Return the (x, y) coordinate for the center point of the cell that contains the specified text.  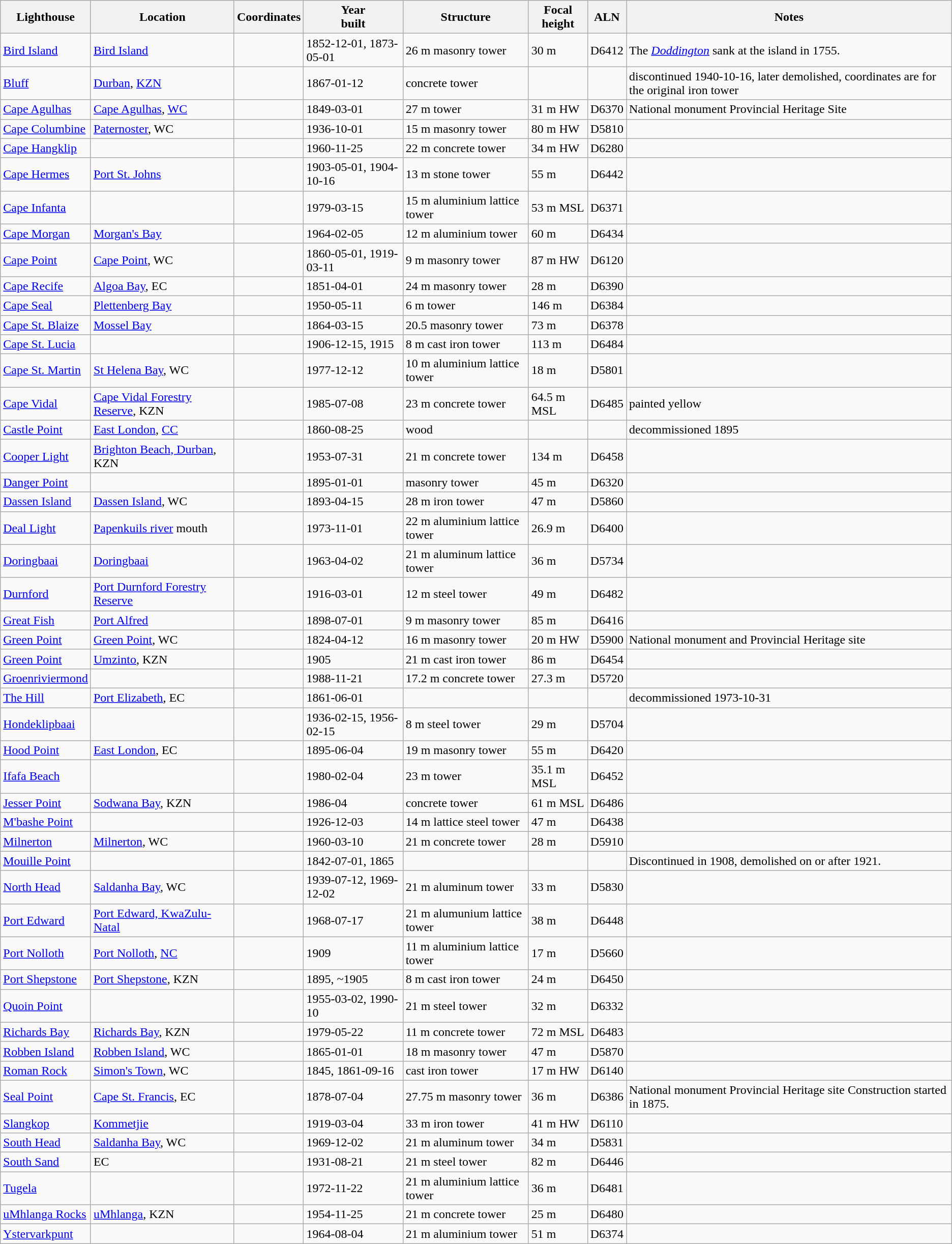
1969-12-02 (353, 1143)
1895, ~1905 (353, 979)
South Head (46, 1143)
1936-02-15, 1956-02-15 (353, 724)
Morgan's Bay (162, 234)
1903-05-01, 1904-10-16 (353, 174)
Dassen Island, WC (162, 502)
19 m masonry tower (466, 750)
Mouille Point (46, 861)
1895-06-04 (353, 750)
20 m HW (558, 640)
D6458 (607, 456)
Structure (466, 17)
11 m concrete tower (466, 1032)
1968-07-17 (353, 920)
Groenriviermond (46, 678)
1954-11-25 (353, 1214)
Coordinates (269, 17)
1985-07-08 (353, 404)
EC (162, 1162)
St Helena Bay, WC (162, 370)
146 m (558, 305)
86 m (558, 659)
D6442 (607, 174)
Castle Point (46, 430)
20.5 masonry tower (466, 325)
1849-03-01 (353, 109)
D6486 (607, 803)
1860-08-25 (353, 430)
Cape St. Martin (46, 370)
Green Point, WC (162, 640)
D5830 (607, 887)
D6446 (607, 1162)
uMhlanga, KZN (162, 1214)
16 m masonry tower (466, 640)
Brighton Beach, Durban, KZN (162, 456)
D6374 (607, 1234)
38 m (558, 920)
D6480 (607, 1214)
Port Shepstone, KZN (162, 979)
D6110 (607, 1123)
13 m stone tower (466, 174)
1939-07-12, 1969-12-02 (353, 887)
Durnford (46, 594)
uMhlanga Rocks (46, 1214)
1824-04-12 (353, 640)
1867-01-12 (353, 83)
1916-03-01 (353, 594)
25 m (558, 1214)
Cooper Light (46, 456)
27.75 m masonry tower (466, 1097)
72 m MSL (558, 1032)
53 m MSL (558, 208)
26 m masonry tower (466, 50)
1861-06-01 (353, 698)
35.1 m MSL (558, 776)
D6483 (607, 1032)
1950-05-11 (353, 305)
1865-01-01 (353, 1051)
D6450 (607, 979)
Lighthouse (46, 17)
D5870 (607, 1051)
Port Alfred (162, 620)
Port Durnford Forestry Reserve (162, 594)
1963-04-02 (353, 561)
1964-08-04 (353, 1234)
Robben Island, WC (162, 1051)
17 m (558, 953)
D6400 (607, 528)
1851-04-01 (353, 286)
D6485 (607, 404)
Algoa Bay, EC (162, 286)
D6438 (607, 822)
27.3 m (558, 678)
D6390 (607, 286)
1986-04 (353, 803)
M'bashe Point (46, 822)
33 m (558, 887)
82 m (558, 1162)
D6416 (607, 620)
Cape Point (46, 259)
Jesser Point (46, 803)
East London, CC (162, 430)
D6454 (607, 659)
31 m HW (558, 109)
D6481 (607, 1189)
decommissioned 1973-10-31 (789, 698)
113 m (558, 344)
27 m tower (466, 109)
8 m steel tower (466, 724)
64.5 m MSL (558, 404)
18 m masonry tower (466, 1051)
51 m (558, 1234)
The Doddington sank at the island in 1755. (789, 50)
22 m aluminium lattice tower (466, 528)
24 m (558, 979)
National monument Provincial Heritage site Construction started in 1875. (789, 1097)
D6482 (607, 594)
85 m (558, 620)
Richards Bay, KZN (162, 1032)
24 m masonry tower (466, 286)
Port Edward (46, 920)
wood (466, 430)
D6386 (607, 1097)
Cape Point, WC (162, 259)
Cape Vidal (46, 404)
masonry tower (466, 482)
Durban, KZN (162, 83)
61 m MSL (558, 803)
D5831 (607, 1143)
21 m aluminum lattice tower (466, 561)
1960-03-10 (353, 842)
Ifafa Beach (46, 776)
North Head (46, 887)
1919-03-04 (353, 1123)
D6140 (607, 1071)
34 m (558, 1143)
Port Nolloth, NC (162, 953)
87 m HW (558, 259)
Ystervarkpunt (46, 1234)
Cape Agulhas, WC (162, 109)
D6371 (607, 208)
73 m (558, 325)
Location (162, 17)
D6434 (607, 234)
1842-07-01, 1865 (353, 861)
D6448 (607, 920)
Cape St. Lucia (46, 344)
Cape St. Francis, EC (162, 1097)
Seal Point (46, 1097)
14 m lattice steel tower (466, 822)
Milnerton, WC (162, 842)
South Sand (46, 1162)
1955-03-02, 1990-10 (353, 1005)
Cape Columbine (46, 129)
Dassen Island (46, 502)
1977-12-12 (353, 370)
15 m masonry tower (466, 129)
Notes (789, 17)
D6412 (607, 50)
80 m HW (558, 129)
Roman Rock (46, 1071)
1852-12-01, 1873-05-01 (353, 50)
Port Shepstone (46, 979)
29 m (558, 724)
Port Edward, KwaZulu-Natal (162, 920)
15 m aluminium lattice tower (466, 208)
11 m aluminium lattice tower (466, 953)
1960-11-25 (353, 148)
Bluff (46, 83)
The Hill (46, 698)
1909 (353, 953)
Sodwana Bay, KZN (162, 803)
D5660 (607, 953)
Cape Hangklip (46, 148)
Richards Bay (46, 1032)
Cape St. Blaize (46, 325)
Yearbuilt (353, 17)
Cape Seal (46, 305)
Great Fish (46, 620)
1972-11-22 (353, 1189)
Port Nolloth (46, 953)
D5810 (607, 129)
Cape Hermes (46, 174)
1906-12-15, 1915 (353, 344)
Tugela (46, 1189)
National monument and Provincial Heritage site (789, 640)
Danger Point (46, 482)
23 m concrete tower (466, 404)
6 m tower (466, 305)
30 m (558, 50)
Kommetjie (162, 1123)
D6420 (607, 750)
1905 (353, 659)
1964-02-05 (353, 234)
D6332 (607, 1005)
1845, 1861-09-16 (353, 1071)
discontinued 1940-10-16, later demolished, coordinates are for the original iron tower (789, 83)
22 m concrete tower (466, 148)
D6378 (607, 325)
Simon's Town, WC (162, 1071)
D5910 (607, 842)
D6120 (607, 259)
Papenkuils river mouth (162, 528)
17 m HW (558, 1071)
Port St. Johns (162, 174)
Cape Infanta (46, 208)
12 m aluminium tower (466, 234)
D6280 (607, 148)
D6384 (607, 305)
1893-04-15 (353, 502)
134 m (558, 456)
D6484 (607, 344)
D5801 (607, 370)
Slangkop (46, 1123)
1864-03-15 (353, 325)
1979-05-22 (353, 1032)
Port Elizabeth, EC (162, 698)
33 m iron tower (466, 1123)
18 m (558, 370)
34 m HW (558, 148)
Cape Morgan (46, 234)
32 m (558, 1005)
1931-08-21 (353, 1162)
Quoin Point (46, 1005)
Deal Light (46, 528)
Robben Island (46, 1051)
Umzinto, KZN (162, 659)
decommissioned 1895 (789, 430)
1980-02-04 (353, 776)
D5860 (607, 502)
1860-05-01, 1919-03-11 (353, 259)
26.9 m (558, 528)
1979-03-15 (353, 208)
1973-11-01 (353, 528)
East London, EC (162, 750)
Paternoster, WC (162, 129)
Hood Point (46, 750)
1988-11-21 (353, 678)
Cape Recife (46, 286)
Cape Vidal Forestry Reserve, KZN (162, 404)
D6452 (607, 776)
D6370 (607, 109)
45 m (558, 482)
49 m (558, 594)
cast iron tower (466, 1071)
23 m tower (466, 776)
D6320 (607, 482)
1936-10-01 (353, 129)
21 m cast iron tower (466, 659)
21 m aluminium tower (466, 1234)
12 m steel tower (466, 594)
ALN (607, 17)
10 m aluminium lattice tower (466, 370)
D5720 (607, 678)
Cape Agulhas (46, 109)
Mossel Bay (162, 325)
painted yellow (789, 404)
1878-07-04 (353, 1097)
D5734 (607, 561)
1895-01-01 (353, 482)
17.2 m concrete tower (466, 678)
D5704 (607, 724)
D5900 (607, 640)
Hondeklipbaai (46, 724)
Focalheight (558, 17)
National monument Provincial Heritage Site (789, 109)
60 m (558, 234)
Plettenberg Bay (162, 305)
28 m iron tower (466, 502)
Discontinued in 1908, demolished on or after 1921. (789, 861)
21 m alumunium lattice tower (466, 920)
1953-07-31 (353, 456)
Milnerton (46, 842)
1898-07-01 (353, 620)
1926-12-03 (353, 822)
21 m aluminium lattice tower (466, 1189)
41 m HW (558, 1123)
